Return the (x, y) coordinate for the center point of the cell that contains the specified text.  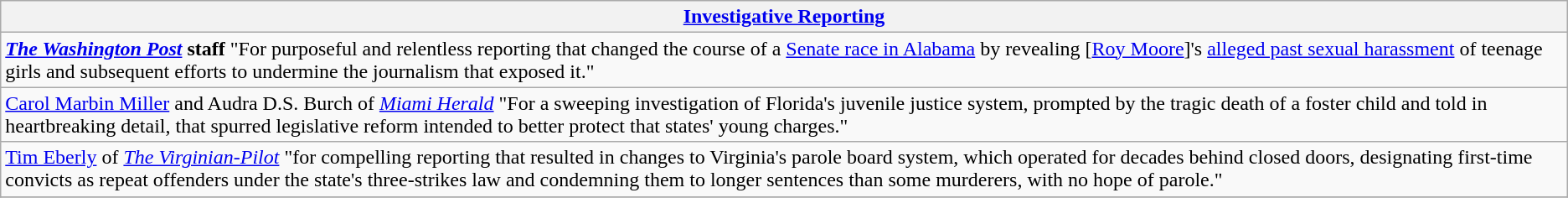
Investigative Reporting (784, 17)
